From the cell containing the given text, extract its center point as [x, y] coordinate. 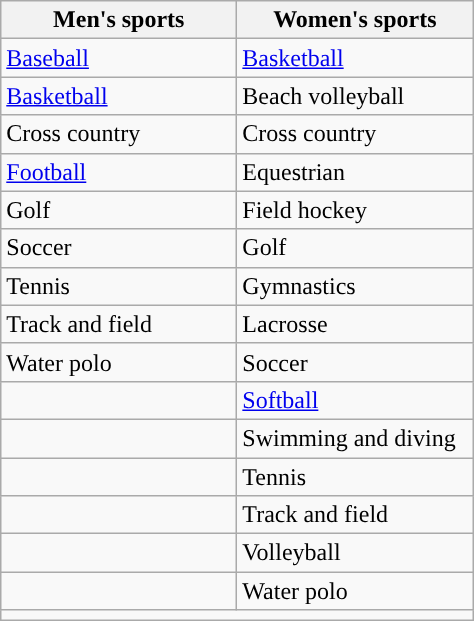
Lacrosse [355, 324]
Men's sports [119, 20]
Baseball [119, 58]
Swimming and diving [355, 438]
Field hockey [355, 210]
Volleyball [355, 553]
Softball [355, 400]
Equestrian [355, 172]
Women's sports [355, 20]
Gymnastics [355, 286]
Beach volleyball [355, 96]
Football [119, 172]
